Return the [x, y] coordinate for the center point of the cell that contains the specified text.  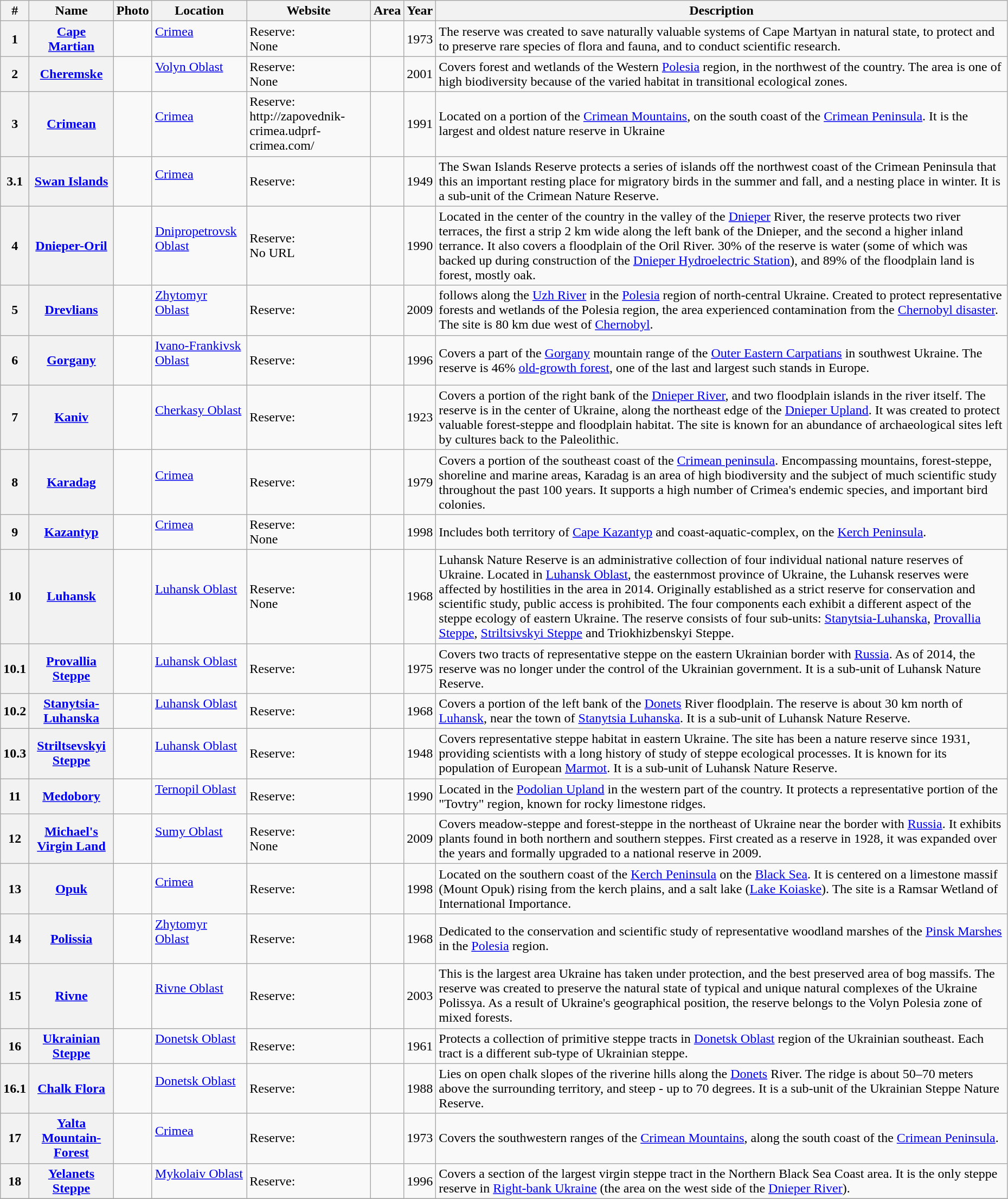
Chalk Flora [72, 1088]
13 [15, 889]
Yalta Mountain-Forest [72, 1138]
Provallia Steppe [72, 668]
10.2 [15, 711]
Swan Islands [72, 181]
Cape Martian [72, 39]
Kaniv [72, 418]
1975 [420, 668]
Crimean [72, 124]
Located on a portion of the Crimean Mountains, on the south coast of the Crimean Peninsula. It is the largest and oldest nature reserve in Ukraine [722, 124]
1988 [420, 1088]
4 [15, 246]
1991 [420, 124]
9 [15, 531]
Kazantyp [72, 531]
2001 [420, 74]
12 [15, 839]
Rivne [72, 996]
Location [199, 11]
Stanytsia-Luhanska [72, 711]
Photo [132, 11]
Description [722, 11]
Mykolaiv Oblast [199, 1181]
1948 [420, 754]
10.1 [15, 668]
Reserve:http://zapovednik-crimea.udprf-crimea.com/ [309, 124]
3 [15, 124]
Ternopil Oblast [199, 796]
15 [15, 996]
Michael's Virgin Land [72, 839]
10.3 [15, 754]
11 [15, 796]
Includes both territory of Cape Kazantyp and coast-aquatic-complex, on the Kerch Peninsula. [722, 531]
Luhansk [72, 597]
1923 [420, 418]
Reserve:No URL [309, 246]
Opuk [72, 889]
6 [15, 360]
Dnipropetrovsk Oblast [199, 246]
Sumy Oblast [199, 839]
1 [15, 39]
Dnieper-Oril [72, 246]
10 [15, 597]
Drevlians [72, 310]
18 [15, 1181]
Striltsevskyi Steppe [72, 754]
16 [15, 1046]
Covers the southwestern ranges of the Crimean Mountains, along the south coast of the Crimean Peninsula. [722, 1138]
Dedicated to the conservation and scientific study of representative woodland marshes of the Pinsk Marshes in the Polesia region. [722, 939]
Year [420, 11]
Area [387, 11]
Karadag [72, 482]
Polissia [72, 939]
3.1 [15, 181]
Website [309, 11]
# [15, 11]
Gorgany [72, 360]
Medobory [72, 796]
Name [72, 11]
Volyn Oblast [199, 74]
1961 [420, 1046]
1979 [420, 482]
7 [15, 418]
Rivne Oblast [199, 996]
2 [15, 74]
17 [15, 1138]
Cheremske [72, 74]
16.1 [15, 1088]
Ivano-Frankivsk Oblast [199, 360]
Cherkasy Oblast [199, 418]
2003 [420, 996]
1949 [420, 181]
5 [15, 310]
8 [15, 482]
Ukrainian Steppe [72, 1046]
14 [15, 939]
Yelanets Steppe [72, 1181]
